Scan for the cell matching the given text and deliver its [x, y] coordinate at center. 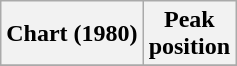
Peakposition [189, 34]
Chart (1980) [72, 34]
